Return the (X, Y) coordinate for the center point of the cell that contains the specified text.  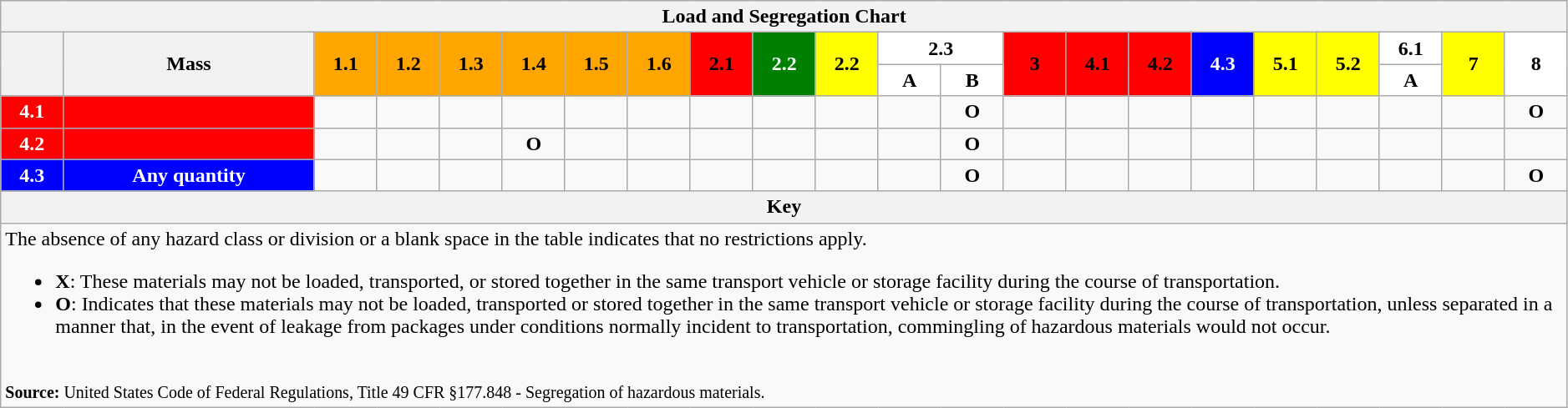
1.5 (596, 64)
1.1 (346, 64)
6.1 (1410, 48)
Any quantity (189, 175)
7 (1474, 64)
3 (1034, 64)
1.3 (471, 64)
2.3 (941, 48)
B (972, 80)
Load and Segregation Chart (784, 17)
Key (784, 207)
1.6 (658, 64)
1.2 (408, 64)
5.1 (1285, 64)
1.4 (533, 64)
Mass (189, 64)
5.2 (1348, 64)
2.1 (722, 64)
8 (1535, 64)
